From the cell containing the given text, extract its center point as (x, y) coordinate. 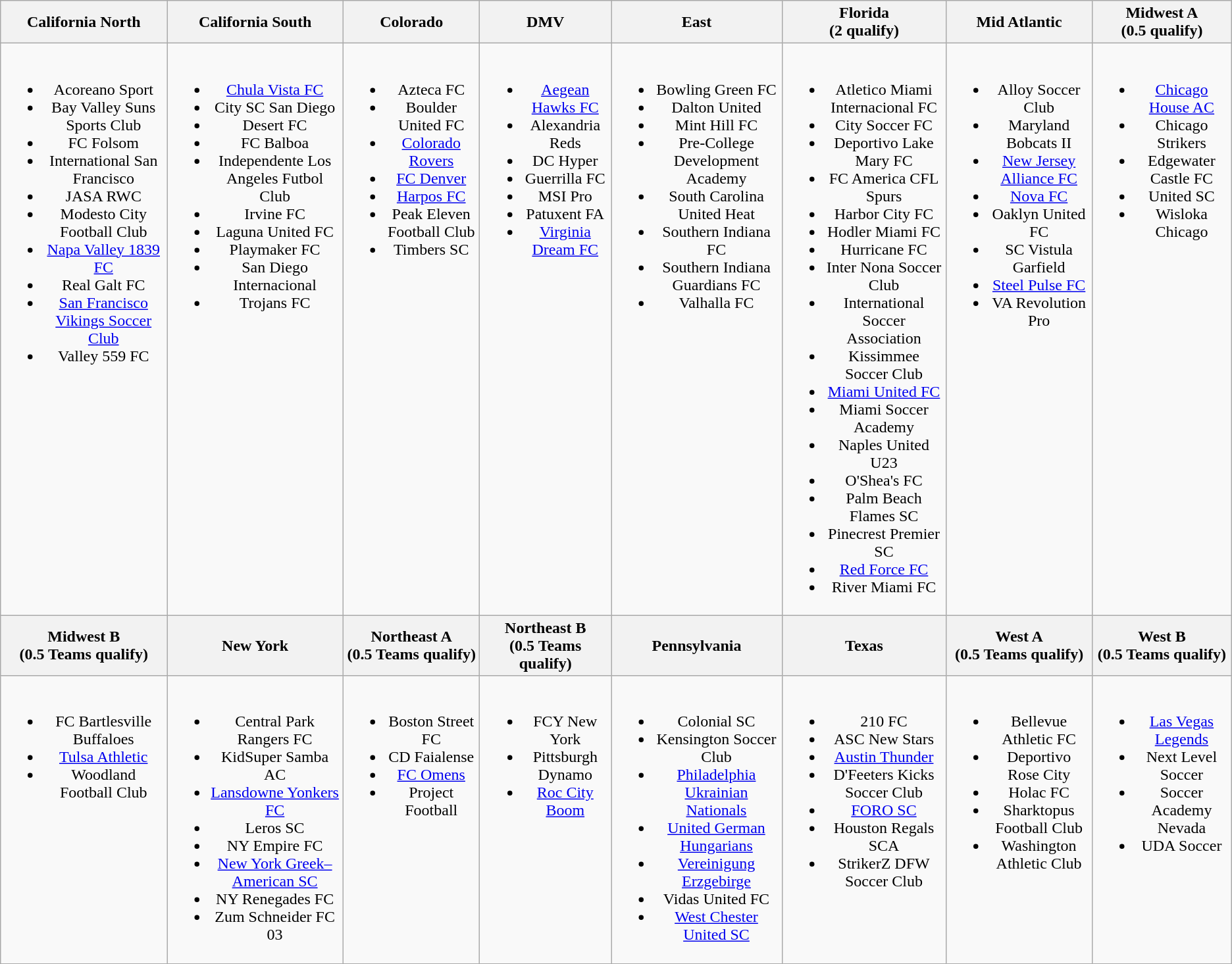
Central Park Rangers FCKidSuper Samba ACLansdowne Yonkers FCLeros SCNY Empire FCNew York Greek–American SCNY Renegades FCZum Schneider FC 03 (255, 820)
East (697, 22)
California North (84, 22)
DMV (546, 22)
Aegean Hawks FCAlexandria RedsDC HyperGuerrilla FCMSI ProPatuxent FAVirginia Dream FC (546, 329)
Las Vegas LegendsNext Level SoccerSoccer Academy NevadaUDA Soccer (1162, 820)
Colonial SCKensington Soccer ClubPhiladelphia Ukrainian NationalsUnited German HungariansVereinigung ErzgebirgeVidas United FCWest Chester United SC (697, 820)
Mid Atlantic (1019, 22)
210 FCASC New StarsAustin ThunderD'Feeters Kicks Soccer ClubFORO SCHouston Regals SCAStrikerZ DFW Soccer Club (863, 820)
Northeast A(0.5 Teams qualify) (412, 646)
California South (255, 22)
FC Bartlesville BuffaloesTulsa AthleticWoodland Football Club (84, 820)
Chicago House ACChicago StrikersEdgewater Castle FCUnited SCWisloka Chicago (1162, 329)
Texas (863, 646)
West A(0.5 Teams qualify) (1019, 646)
Midwest A(0.5 qualify) (1162, 22)
Alloy Soccer ClubMaryland Bobcats IINew Jersey Alliance FCNova FCOaklyn United FCSC Vistula GarfieldSteel Pulse FCVA Revolution Pro (1019, 329)
Pennsylvania (697, 646)
Bellevue Athletic FCDeportivo Rose CityHolac FCSharktopus Football ClubWashington Athletic Club (1019, 820)
Midwest B(0.5 Teams qualify) (84, 646)
Northeast B(0.5 Teams qualify) (546, 646)
Boston Street FCCD FaialenseFC OmensProject Football (412, 820)
FCY New YorkPittsburgh DynamoRoc City Boom (546, 820)
Colorado (412, 22)
New York (255, 646)
Azteca FCBoulder United FCColorado RoversFC DenverHarpos FCPeak Eleven Football ClubTimbers SC (412, 329)
West B(0.5 Teams qualify) (1162, 646)
Florida(2 qualify) (863, 22)
